Locate the cell with the specified text and output its [X, Y] center coordinate. 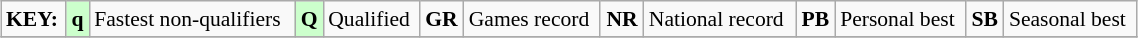
KEY: [34, 19]
Personal best [900, 19]
q [78, 19]
Q [309, 19]
Fastest non-qualifiers [192, 19]
GR [442, 19]
Seasonal best [1070, 19]
Games record [532, 19]
PB [816, 19]
SB [985, 19]
NR [622, 19]
Qualified [371, 19]
National record [720, 19]
